Capture the cell that displays the provided text and extract its [X, Y] central coordinate. 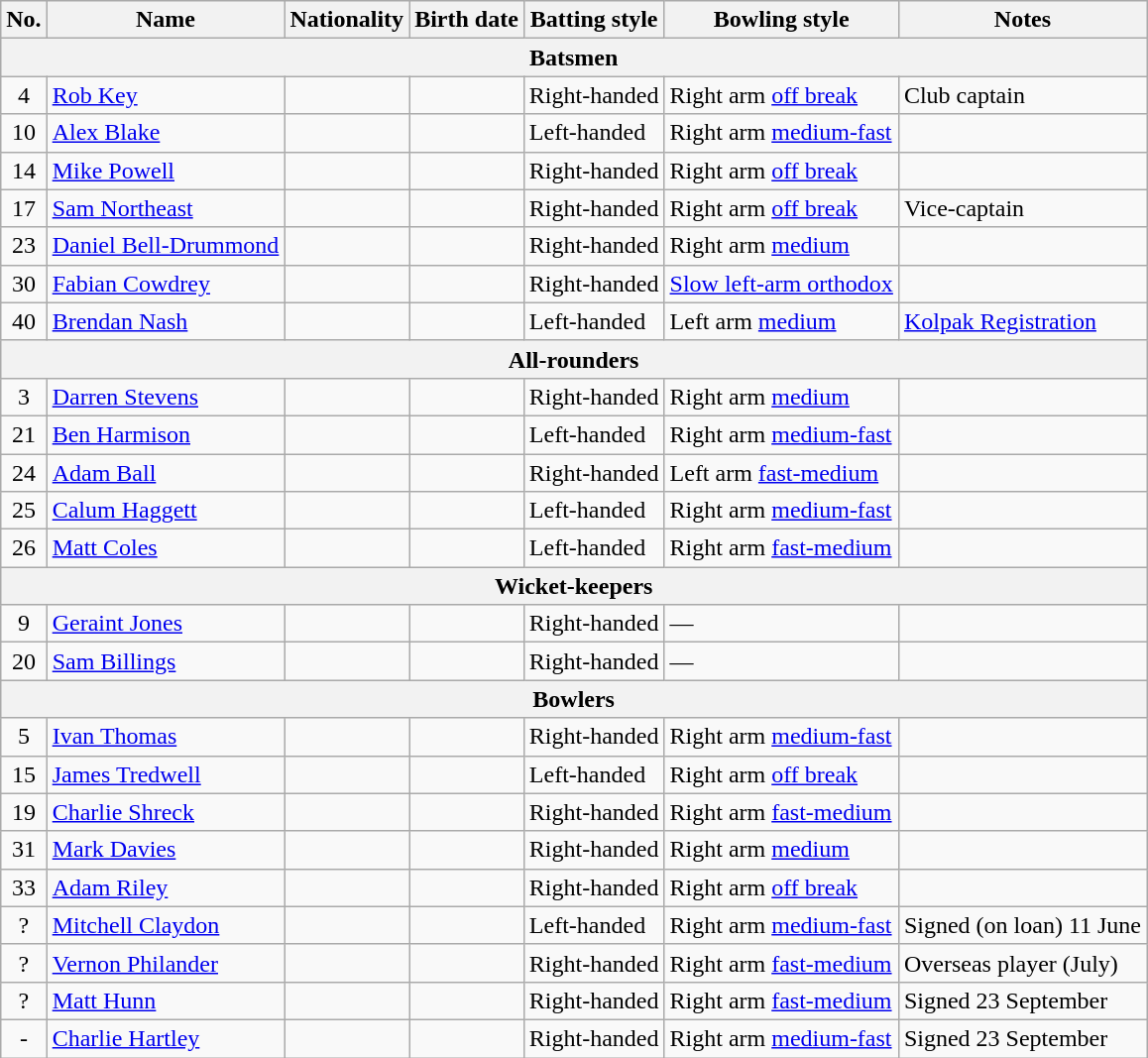
Daniel Bell-Drummond [166, 246]
14 [24, 171]
Overseas player (July) [1022, 963]
Sam Billings [166, 661]
Matt Coles [166, 548]
Batting style [594, 20]
Geraint Jones [166, 624]
Bowlers [574, 699]
Wicket-keepers [574, 586]
Kolpak Registration [1022, 321]
Mitchell Claydon [166, 925]
30 [24, 284]
3 [24, 397]
Adam Ball [166, 473]
- [24, 1038]
20 [24, 661]
Brendan Nash [166, 321]
33 [24, 887]
Slow left-arm orthodox [781, 284]
No. [24, 20]
15 [24, 774]
19 [24, 812]
21 [24, 434]
17 [24, 208]
Adam Riley [166, 887]
Notes [1022, 20]
Vice-captain [1022, 208]
Name [166, 20]
24 [24, 473]
25 [24, 511]
9 [24, 624]
Left arm medium [781, 321]
Charlie Hartley [166, 1038]
Left arm fast-medium [781, 473]
31 [24, 850]
4 [24, 95]
26 [24, 548]
Nationality [347, 20]
All-rounders [574, 359]
Mike Powell [166, 171]
Signed (on loan) 11 June [1022, 925]
Charlie Shreck [166, 812]
Sam Northeast [166, 208]
Calum Haggett [166, 511]
Club captain [1022, 95]
James Tredwell [166, 774]
5 [24, 737]
Alex Blake [166, 133]
Rob Key [166, 95]
23 [24, 246]
Ivan Thomas [166, 737]
10 [24, 133]
Birth date [467, 20]
Batsmen [574, 58]
Ben Harmison [166, 434]
Fabian Cowdrey [166, 284]
Mark Davies [166, 850]
Darren Stevens [166, 397]
Bowling style [781, 20]
Matt Hunn [166, 1000]
Vernon Philander [166, 963]
40 [24, 321]
